Locate the cell with the specified text and output its [x, y] center coordinate. 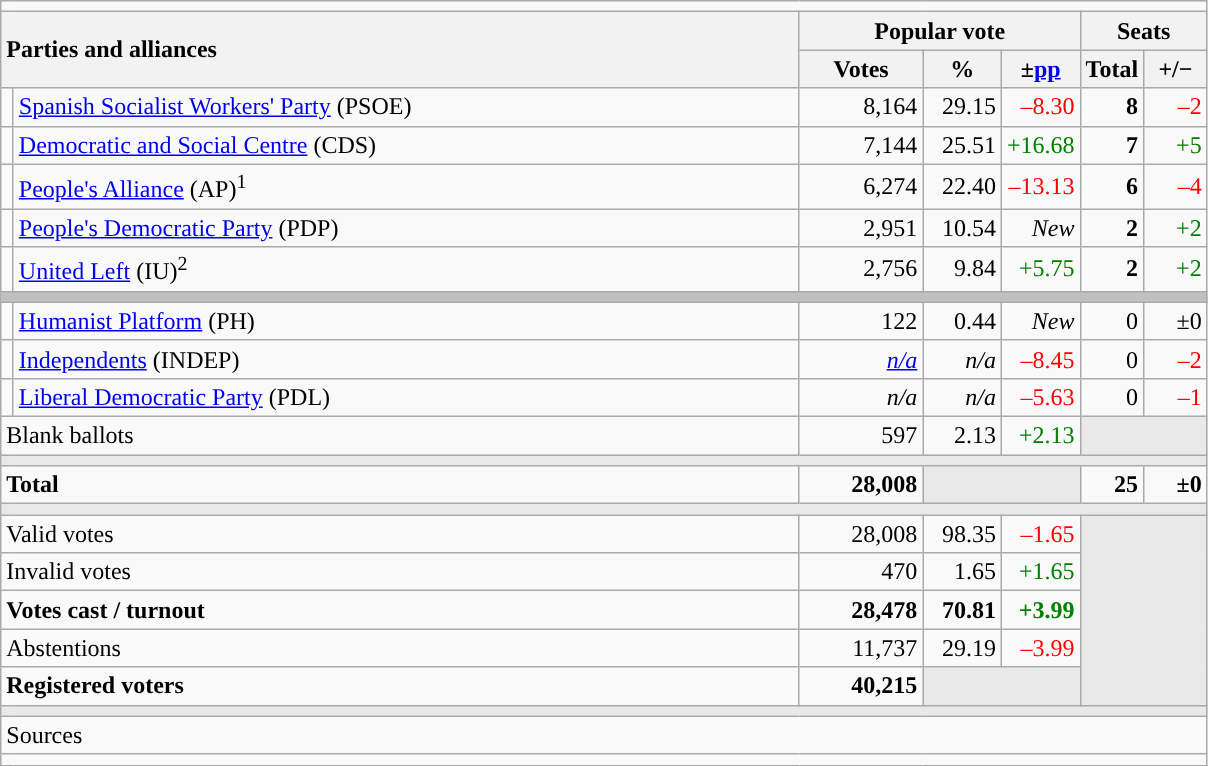
Independents (INDEP) [406, 359]
11,737 [861, 648]
470 [861, 572]
Invalid votes [400, 572]
6,274 [861, 186]
+3.99 [1040, 610]
+1.65 [1040, 572]
29.19 [962, 648]
2.13 [962, 435]
Votes [861, 69]
–5.63 [1040, 397]
70.81 [962, 610]
–1.65 [1040, 534]
8,164 [861, 107]
0.44 [962, 321]
122 [861, 321]
–8.45 [1040, 359]
+5 [1176, 145]
1.65 [962, 572]
–1 [1176, 397]
Humanist Platform (PH) [406, 321]
29.15 [962, 107]
22.40 [962, 186]
25.51 [962, 145]
Registered voters [400, 686]
9.84 [962, 270]
Votes cast / turnout [400, 610]
Sources [604, 735]
+2.13 [1040, 435]
Parties and alliances [400, 50]
+/− [1176, 69]
–3.99 [1040, 648]
% [962, 69]
98.35 [962, 534]
2,756 [861, 270]
8 [1112, 107]
28,478 [861, 610]
Liberal Democratic Party (PDL) [406, 397]
Abstentions [400, 648]
+16.68 [1040, 145]
United Left (IU)2 [406, 270]
Blank ballots [400, 435]
+5.75 [1040, 270]
±pp [1040, 69]
7,144 [861, 145]
597 [861, 435]
40,215 [861, 686]
Seats [1144, 31]
2,951 [861, 228]
–13.13 [1040, 186]
Democratic and Social Centre (CDS) [406, 145]
Popular vote [940, 31]
–4 [1176, 186]
25 [1112, 485]
Spanish Socialist Workers' Party (PSOE) [406, 107]
People's Alliance (AP)1 [406, 186]
People's Democratic Party (PDP) [406, 228]
–8.30 [1040, 107]
10.54 [962, 228]
6 [1112, 186]
Valid votes [400, 534]
7 [1112, 145]
